Scan for the cell matching the given text and deliver its (X, Y) coordinate at center. 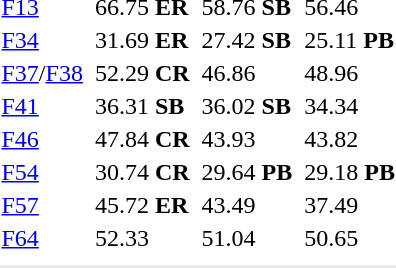
F41 (42, 106)
43.49 (247, 205)
47.84 CR (142, 139)
51.04 (247, 238)
F57 (42, 205)
36.31 SB (142, 106)
45.72 ER (142, 205)
29.64 PB (247, 172)
46.86 (247, 73)
52.29 CR (142, 73)
30.74 CR (142, 172)
F37/F38 (42, 73)
F46 (42, 139)
52.33 (142, 238)
27.42 SB (247, 40)
F54 (42, 172)
31.69 ER (142, 40)
F64 (42, 238)
43.93 (247, 139)
F34 (42, 40)
36.02 SB (247, 106)
